Return the (x, y) coordinate for the center point of the cell that contains the specified text.  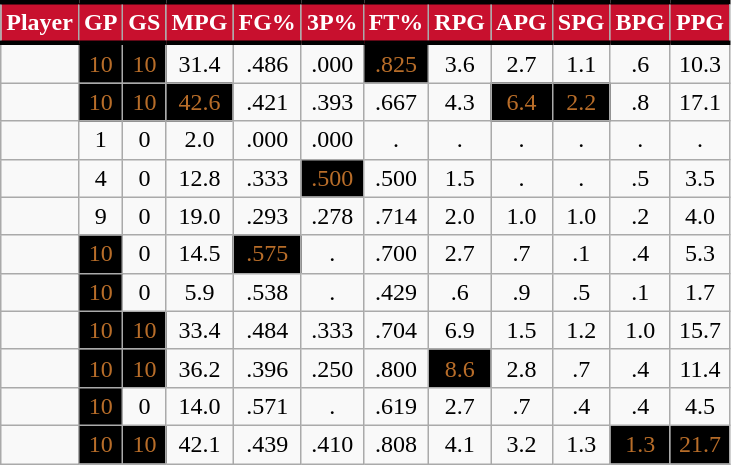
.293 (267, 216)
GS (144, 22)
21.7 (700, 444)
14.5 (200, 254)
3P% (332, 22)
.2 (640, 216)
11.4 (700, 368)
3.5 (700, 178)
.825 (396, 63)
3.6 (460, 63)
.396 (267, 368)
.700 (396, 254)
9 (100, 216)
33.4 (200, 330)
5.3 (700, 254)
.486 (267, 63)
1.7 (700, 292)
PPG (700, 22)
4 (100, 178)
4.1 (460, 444)
2.8 (522, 368)
1.2 (581, 330)
4.0 (700, 216)
.484 (267, 330)
.393 (332, 102)
.8 (640, 102)
.667 (396, 102)
14.0 (200, 406)
MPG (200, 22)
42.6 (200, 102)
1.1 (581, 63)
.278 (332, 216)
4.5 (700, 406)
FG% (267, 22)
3.2 (522, 444)
5.9 (200, 292)
4.3 (460, 102)
.439 (267, 444)
2.2 (581, 102)
Player (40, 22)
8.6 (460, 368)
.429 (396, 292)
.9 (522, 292)
BPG (640, 22)
.410 (332, 444)
.421 (267, 102)
.800 (396, 368)
.571 (267, 406)
12.8 (200, 178)
15.7 (700, 330)
6.9 (460, 330)
10.3 (700, 63)
.704 (396, 330)
1 (100, 140)
APG (522, 22)
.250 (332, 368)
6.4 (522, 102)
SPG (581, 22)
17.1 (700, 102)
RPG (460, 22)
31.4 (200, 63)
.808 (396, 444)
36.2 (200, 368)
.538 (267, 292)
42.1 (200, 444)
19.0 (200, 216)
GP (100, 22)
.575 (267, 254)
FT% (396, 22)
.714 (396, 216)
.619 (396, 406)
